Search for the cell housing the specified text and yield its (x, y) center coordinate. 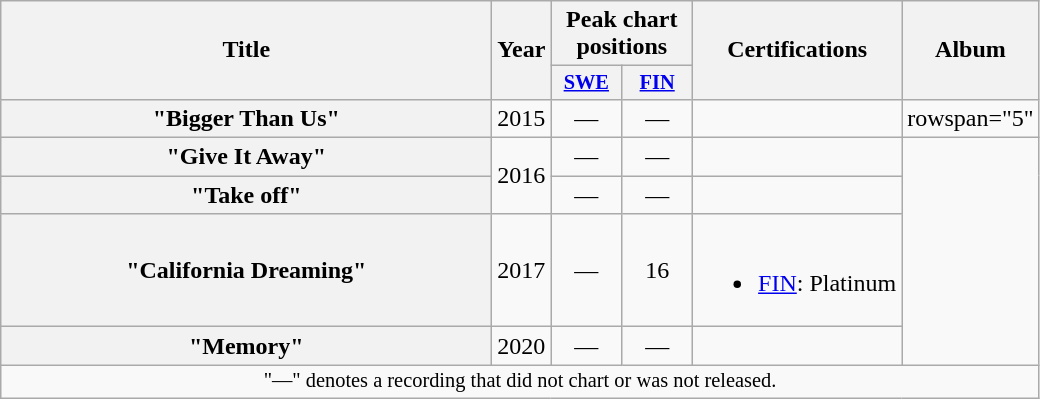
2015 (522, 118)
16 (658, 270)
FIN (658, 83)
"California Dreaming" (246, 270)
SWE (586, 83)
"—" denotes a recording that did not chart or was not released. (520, 382)
Album (971, 50)
2017 (522, 270)
"Bigger Than Us" (246, 118)
Certifications (798, 50)
"Memory" (246, 346)
"Take off" (246, 195)
Peak chart positions (622, 34)
"Give It Away" (246, 157)
FIN: Platinum (798, 270)
Year (522, 50)
Title (246, 50)
2016 (522, 176)
rowspan="5" (971, 118)
2020 (522, 346)
